Return [x, y] of the center of cell containing provided text 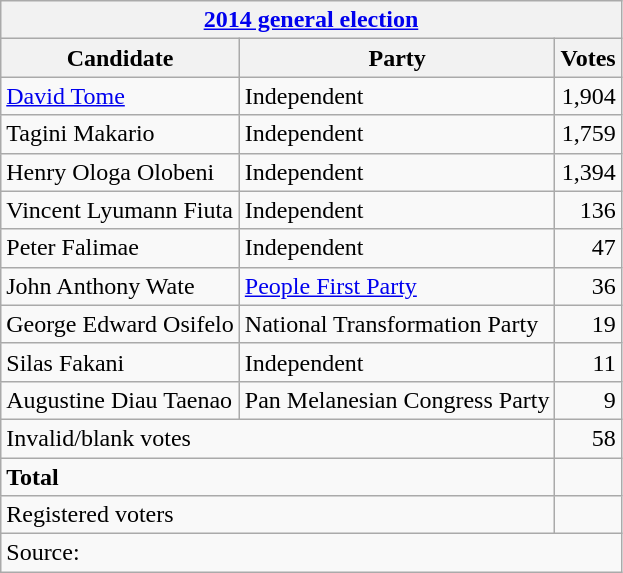
1,394 [588, 172]
People First Party [397, 286]
Party [397, 58]
Augustine Diau Taenao [120, 400]
Source: [311, 553]
Total [278, 477]
Vincent Lyumann Fiuta [120, 210]
19 [588, 324]
Silas Fakani [120, 362]
9 [588, 400]
47 [588, 248]
36 [588, 286]
National Transformation Party [397, 324]
Invalid/blank votes [278, 438]
11 [588, 362]
John Anthony Wate [120, 286]
David Tome [120, 96]
Tagini Makario [120, 134]
George Edward Osifelo [120, 324]
58 [588, 438]
1,759 [588, 134]
Registered voters [278, 515]
2014 general election [311, 20]
Pan Melanesian Congress Party [397, 400]
Votes [588, 58]
Peter Falimae [120, 248]
Candidate [120, 58]
1,904 [588, 96]
136 [588, 210]
Henry Ologa Olobeni [120, 172]
